Identify which cell holds the provided text, then report its [x, y] central coordinate. 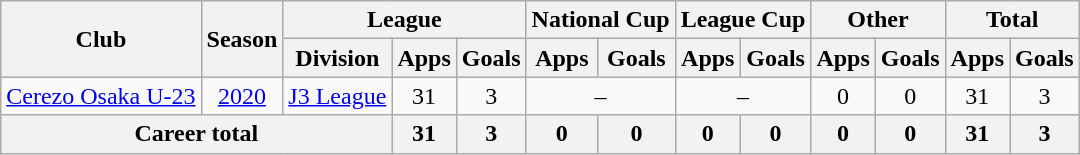
League [404, 20]
Division [338, 58]
Other [878, 20]
Season [242, 39]
Club [101, 39]
National Cup [600, 20]
Total [1012, 20]
2020 [242, 96]
Cerezo Osaka U-23 [101, 96]
League Cup [743, 20]
Career total [196, 134]
J3 League [338, 96]
